For the text-containing cell, return its midpoint in (X, Y) coordinate format. 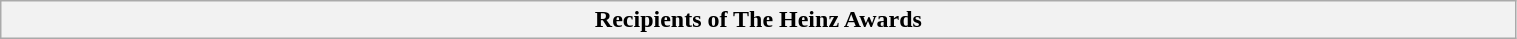
Recipients of The Heinz Awards (758, 20)
